Identify which cell holds the provided text, then report its [X, Y] central coordinate. 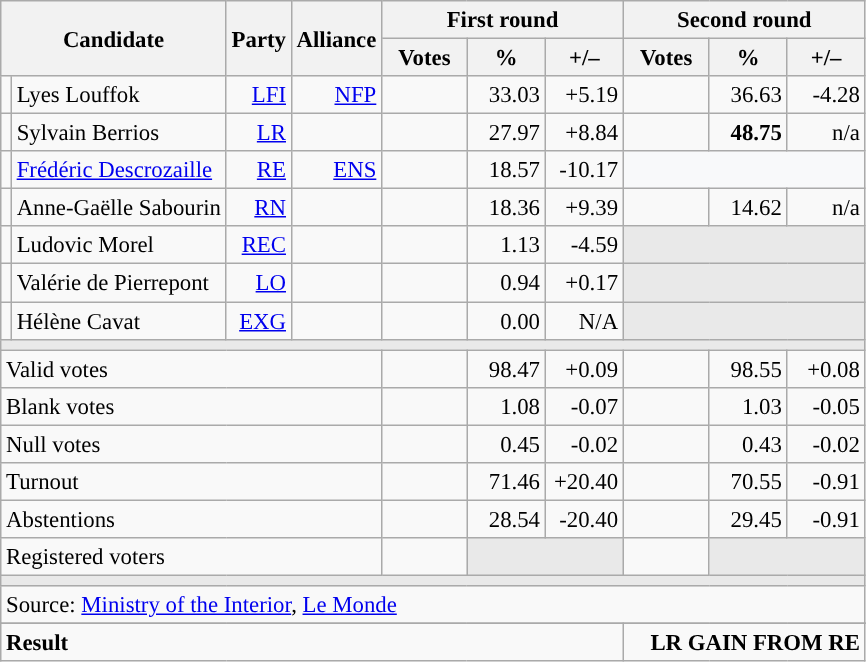
Hélène Cavat [118, 321]
-20.40 [584, 519]
REC [258, 245]
98.47 [506, 369]
Registered voters [192, 557]
98.55 [748, 369]
-4.28 [826, 95]
-0.07 [584, 406]
18.57 [506, 170]
N/A [584, 321]
First round [503, 20]
+5.19 [584, 95]
Alliance [336, 38]
0.43 [748, 444]
-0.05 [826, 406]
70.55 [748, 482]
36.63 [748, 95]
Ludovic Morel [118, 245]
RN [258, 208]
-10.17 [584, 170]
29.45 [748, 519]
LR GAIN FROM RE [744, 643]
28.54 [506, 519]
0.45 [506, 444]
+20.40 [584, 482]
Turnout [192, 482]
18.36 [506, 208]
Valérie de Pierrepont [118, 283]
Null votes [192, 444]
27.97 [506, 133]
0.94 [506, 283]
RE [258, 170]
Candidate [114, 38]
Blank votes [192, 406]
EXG [258, 321]
0.00 [506, 321]
Source: Ministry of the Interior, Le Monde [433, 605]
NFP [336, 95]
1.03 [748, 406]
+0.08 [826, 369]
Anne-Gaëlle Sabourin [118, 208]
Sylvain Berrios [118, 133]
+9.39 [584, 208]
33.03 [506, 95]
1.08 [506, 406]
-4.59 [584, 245]
Frédéric Descrozaille [118, 170]
LFI [258, 95]
Second round [744, 20]
Abstentions [192, 519]
+0.09 [584, 369]
Result [312, 643]
71.46 [506, 482]
LR [258, 133]
+0.17 [584, 283]
1.13 [506, 245]
LO [258, 283]
14.62 [748, 208]
ENS [336, 170]
+8.84 [584, 133]
48.75 [748, 133]
Valid votes [192, 369]
Lyes Louffok [118, 95]
Party [258, 38]
